Find where the given text appears and provide that cell's center as [x, y] coordinate. 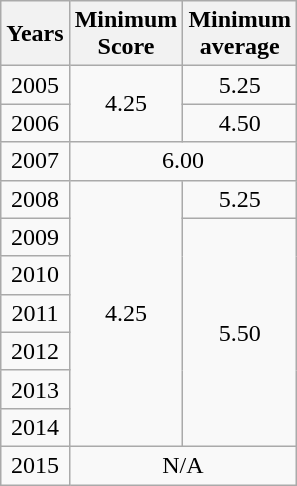
2008 [35, 199]
4.50 [240, 123]
Minimumaverage [240, 34]
2012 [35, 351]
2010 [35, 275]
Years [35, 34]
6.00 [182, 161]
2006 [35, 123]
N/A [182, 465]
2014 [35, 427]
2013 [35, 389]
5.50 [240, 332]
MinimumScore [126, 34]
2011 [35, 313]
2009 [35, 237]
2005 [35, 85]
2007 [35, 161]
2015 [35, 465]
